Detect which cell encompasses the target text, then output its (X, Y) center coordinate. 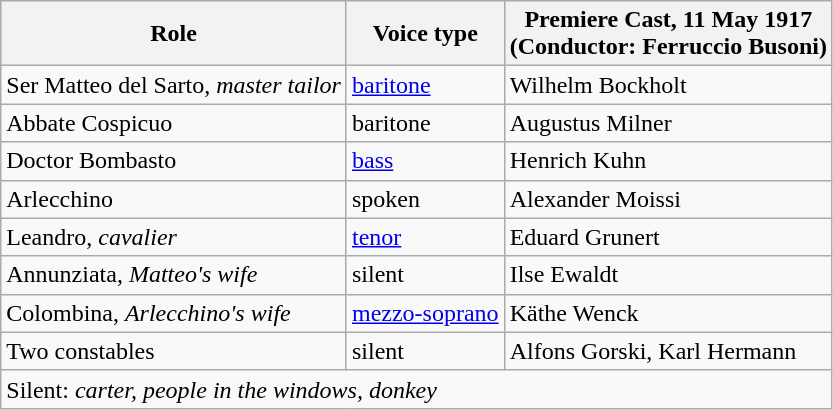
Henrich Kuhn (668, 161)
Role (174, 34)
Alfons Gorski, Karl Hermann (668, 351)
bass (425, 161)
mezzo-soprano (425, 313)
Annunziata, Matteo's wife (174, 275)
Arlecchino (174, 199)
Ser Matteo del Sarto, master tailor (174, 85)
Alexander Moissi (668, 199)
spoken (425, 199)
Silent: carter, people in the windows, donkey (417, 389)
Leandro, cavalier (174, 237)
Two constables (174, 351)
Voice type (425, 34)
Premiere Cast, 11 May 1917(Conductor: Ferruccio Busoni) (668, 34)
Colombina, Arlecchino's wife (174, 313)
Käthe Wenck (668, 313)
Ilse Ewaldt (668, 275)
Wilhelm Bockholt (668, 85)
Abbate Cospicuo (174, 123)
Doctor Bombasto (174, 161)
Eduard Grunert (668, 237)
Augustus Milner (668, 123)
tenor (425, 237)
